Provide the [x, y] coordinate of the cell's center where the given text is located.  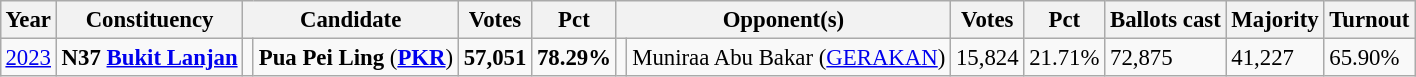
Year [28, 20]
2023 [28, 57]
Muniraa Abu Bakar (GERAKAN) [789, 57]
Pua Pei Ling (PKR) [356, 57]
Constituency [150, 20]
57,051 [494, 57]
65.90% [1370, 57]
Opponent(s) [783, 20]
Turnout [1370, 20]
78.29% [574, 57]
Majority [1275, 20]
Candidate [350, 20]
21.71% [1064, 57]
15,824 [988, 57]
Ballots cast [1166, 20]
N37 Bukit Lanjan [150, 57]
41,227 [1275, 57]
72,875 [1166, 57]
